For the text-containing cell, return its midpoint in (x, y) coordinate format. 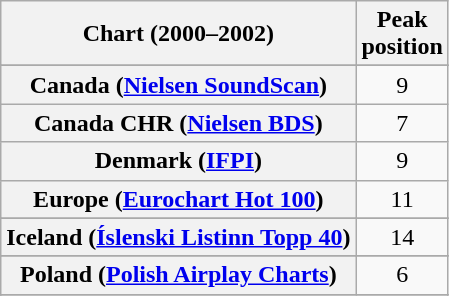
11 (402, 199)
Europe (Eurochart Hot 100) (178, 199)
Denmark (IFPI) (178, 161)
Chart (2000–2002) (178, 34)
14 (402, 237)
Canada (Nielsen SoundScan) (178, 85)
Poland (Polish Airplay Charts) (178, 275)
7 (402, 123)
6 (402, 275)
Canada CHR (Nielsen BDS) (178, 123)
Peakposition (402, 34)
Iceland (Íslenski Listinn Topp 40) (178, 237)
